Scan for the cell matching the given text and deliver its [X, Y] coordinate at center. 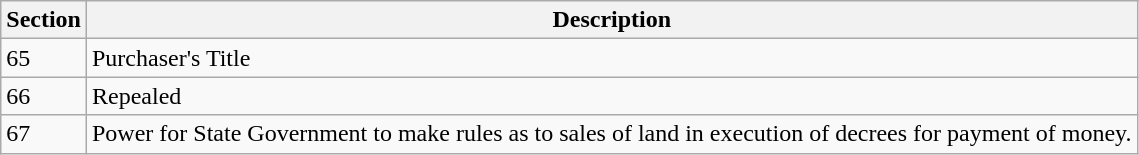
Purchaser's Title [612, 58]
65 [44, 58]
66 [44, 96]
Repealed [612, 96]
Section [44, 20]
Power for State Government to make rules as to sales of land in execution of decrees for payment of money. [612, 134]
67 [44, 134]
Description [612, 20]
